Pinpoint the cell where the given text exists, returning its (x, y) midpoint coordinate. 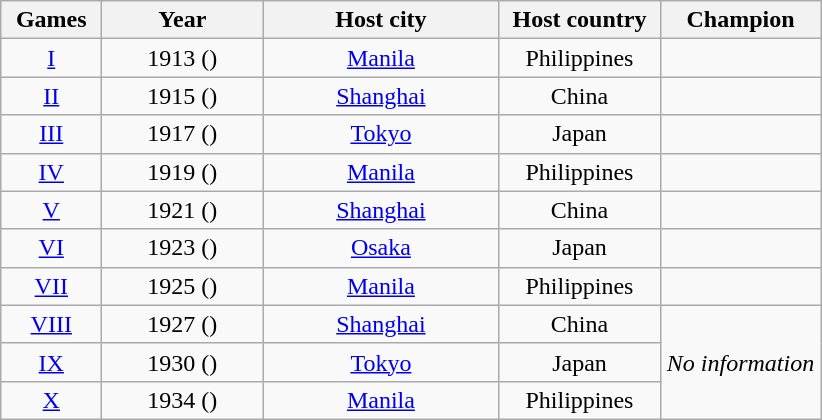
VI (52, 248)
1913 () (182, 58)
1927 () (182, 324)
Host city (381, 20)
III (52, 134)
IV (52, 172)
IX (52, 362)
Games (52, 20)
1915 () (182, 96)
VII (52, 286)
Year (182, 20)
Osaka (381, 248)
1921 () (182, 210)
1930 () (182, 362)
Champion (740, 20)
No information (740, 362)
1917 () (182, 134)
VIII (52, 324)
Host country (580, 20)
II (52, 96)
1925 () (182, 286)
X (52, 400)
1919 () (182, 172)
1923 () (182, 248)
1934 () (182, 400)
V (52, 210)
I (52, 58)
